Search for the cell housing the specified text and yield its [X, Y] center coordinate. 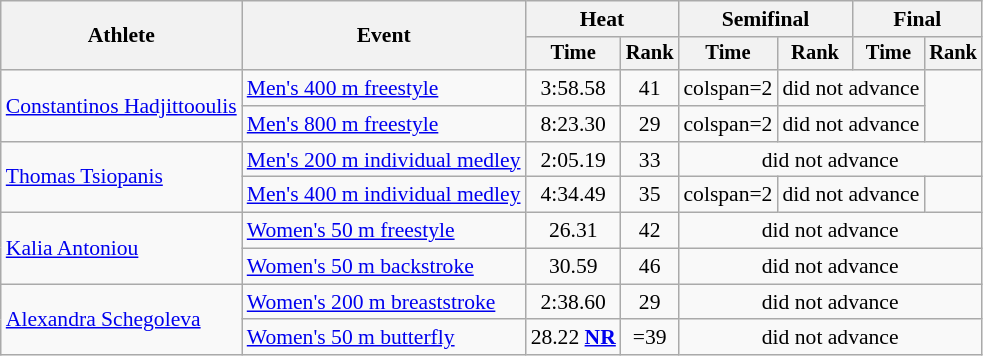
Women's 50 m backstroke [384, 267]
46 [650, 267]
Women's 50 m butterfly [384, 338]
=39 [650, 338]
Alexandra Schegoleva [122, 320]
Heat [602, 19]
2:05.19 [574, 160]
Semifinal [765, 19]
Constantinos Hadjittooulis [122, 106]
Athlete [122, 36]
42 [650, 231]
3:58.58 [574, 88]
26.31 [574, 231]
Men's 400 m individual medley [384, 195]
8:23.30 [574, 124]
Thomas Tsiopanis [122, 178]
41 [650, 88]
35 [650, 195]
Women's 50 m freestyle [384, 231]
2:38.60 [574, 302]
Men's 800 m freestyle [384, 124]
4:34.49 [574, 195]
Event [384, 36]
33 [650, 160]
Women's 200 m breaststroke [384, 302]
Final [918, 19]
Men's 200 m individual medley [384, 160]
Kalia Antoniou [122, 248]
Men's 400 m freestyle [384, 88]
28.22 NR [574, 338]
30.59 [574, 267]
